Scan for the cell matching the given text and deliver its (x, y) coordinate at center. 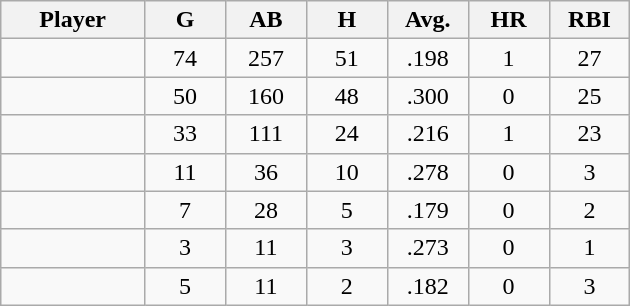
25 (590, 96)
.216 (428, 134)
74 (186, 58)
.179 (428, 210)
.278 (428, 172)
.273 (428, 248)
33 (186, 134)
27 (590, 58)
24 (346, 134)
160 (266, 96)
23 (590, 134)
G (186, 20)
.300 (428, 96)
.198 (428, 58)
Avg. (428, 20)
50 (186, 96)
10 (346, 172)
.182 (428, 286)
Player (73, 20)
48 (346, 96)
AB (266, 20)
257 (266, 58)
36 (266, 172)
H (346, 20)
111 (266, 134)
51 (346, 58)
28 (266, 210)
RBI (590, 20)
7 (186, 210)
HR (508, 20)
